Detect which cell encompasses the target text, then output its (x, y) center coordinate. 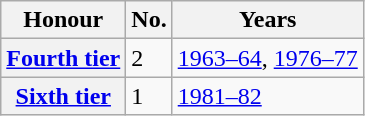
Honour (64, 20)
Sixth tier (64, 96)
2 (149, 58)
1981–82 (268, 96)
Years (268, 20)
1963–64, 1976–77 (268, 58)
Fourth tier (64, 58)
1 (149, 96)
No. (149, 20)
